Find where the given text appears and provide that cell's center as [X, Y] coordinate. 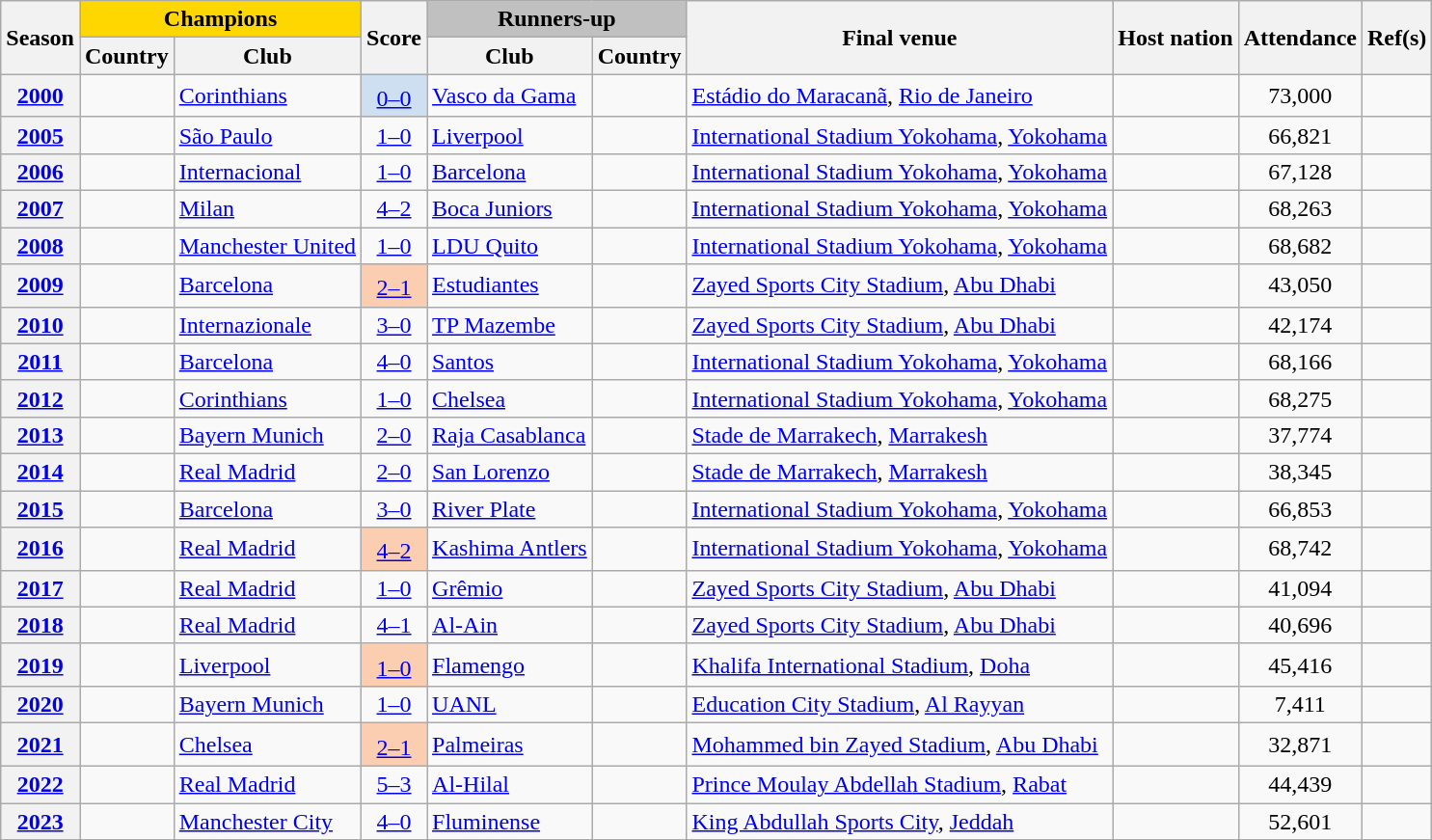
32,871 [1300, 745]
Score [394, 38]
Raja Casablanca [510, 435]
38,345 [1300, 472]
2015 [41, 509]
2021 [41, 745]
42,174 [1300, 325]
Internazionale [267, 325]
2017 [41, 588]
2016 [41, 550]
Boca Juniors [510, 209]
66,853 [1300, 509]
LDU Quito [510, 246]
Final venue [900, 38]
2005 [41, 135]
45,416 [1300, 665]
68,742 [1300, 550]
Vasco da Gama [510, 96]
Education City Stadium, Al Rayyan [900, 705]
2020 [41, 705]
Khalifa International Stadium, Doha [900, 665]
2018 [41, 625]
2007 [41, 209]
Manchester United [267, 246]
Palmeiras [510, 745]
41,094 [1300, 588]
San Lorenzo [510, 472]
Grêmio [510, 588]
Santos [510, 362]
Kashima Antlers [510, 550]
Attendance [1300, 38]
Milan [267, 209]
68,275 [1300, 398]
Mohammed bin Zayed Stadium, Abu Dhabi [900, 745]
43,050 [1300, 285]
40,696 [1300, 625]
68,263 [1300, 209]
TP Mazembe [510, 325]
Internacional [267, 172]
2008 [41, 246]
68,166 [1300, 362]
2009 [41, 285]
37,774 [1300, 435]
2011 [41, 362]
2023 [41, 822]
2022 [41, 784]
Al-Ain [510, 625]
Manchester City [267, 822]
2006 [41, 172]
68,682 [1300, 246]
66,821 [1300, 135]
52,601 [1300, 822]
2000 [41, 96]
7,411 [1300, 705]
2014 [41, 472]
4–1 [394, 625]
2013 [41, 435]
Runners-up [557, 19]
2012 [41, 398]
Flamengo [510, 665]
King Abdullah Sports City, Jeddah [900, 822]
2019 [41, 665]
Host nation [1175, 38]
Ref(s) [1397, 38]
Prince Moulay Abdellah Stadium, Rabat [900, 784]
UANL [510, 705]
67,128 [1300, 172]
73,000 [1300, 96]
5–3 [394, 784]
Estádio do Maracanã, Rio de Janeiro [900, 96]
Fluminense [510, 822]
Champions [220, 19]
Estudiantes [510, 285]
0–0 [394, 96]
Season [41, 38]
Al-Hilal [510, 784]
2010 [41, 325]
São Paulo [267, 135]
River Plate [510, 509]
44,439 [1300, 784]
